Return [x, y] of the center of cell containing provided text 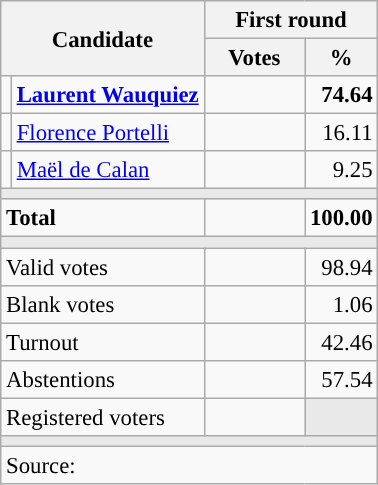
Turnout [102, 342]
Candidate [102, 38]
74.64 [342, 95]
42.46 [342, 342]
First round [291, 20]
Votes [254, 58]
1.06 [342, 304]
100.00 [342, 219]
Laurent Wauquiez [108, 95]
Registered voters [102, 417]
57.54 [342, 379]
98.94 [342, 267]
Source: [190, 465]
Florence Portelli [108, 133]
Valid votes [102, 267]
Blank votes [102, 304]
16.11 [342, 133]
9.25 [342, 170]
Maël de Calan [108, 170]
% [342, 58]
Total [102, 219]
Abstentions [102, 379]
